Determine the [x, y] coordinate at the center of the cell enclosing the given text.  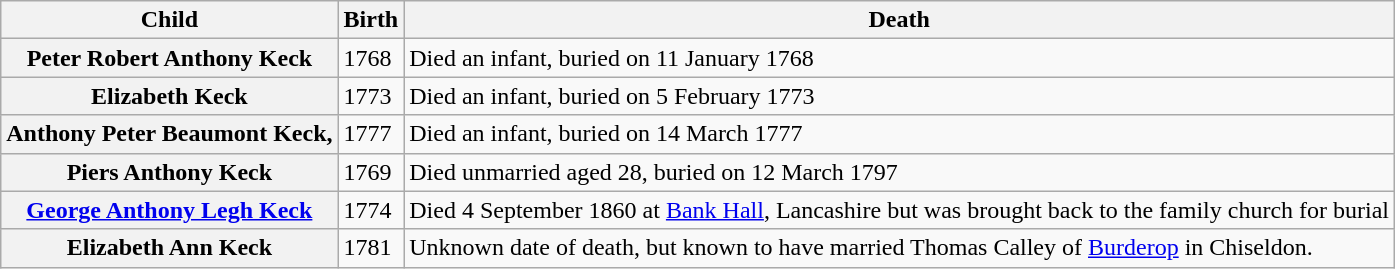
1781 [371, 248]
Unknown date of death, but known to have married Thomas Calley of Burderop in Chiseldon. [900, 248]
Death [900, 20]
Died an infant, buried on 14 March 1777 [900, 134]
Died an infant, buried on 5 February 1773 [900, 96]
Elizabeth Keck [170, 96]
Died unmarried aged 28, buried on 12 March 1797 [900, 172]
1768 [371, 58]
George Anthony Legh Keck [170, 210]
Birth [371, 20]
Anthony Peter Beaumont Keck, [170, 134]
Died an infant, buried on 11 January 1768 [900, 58]
Peter Robert Anthony Keck [170, 58]
Elizabeth Ann Keck [170, 248]
1777 [371, 134]
1774 [371, 210]
Child [170, 20]
1769 [371, 172]
1773 [371, 96]
Died 4 September 1860 at Bank Hall, Lancashire but was brought back to the family church for burial [900, 210]
Piers Anthony Keck [170, 172]
